Extract the (x, y) coordinate from the center of the cell holding the provided text.  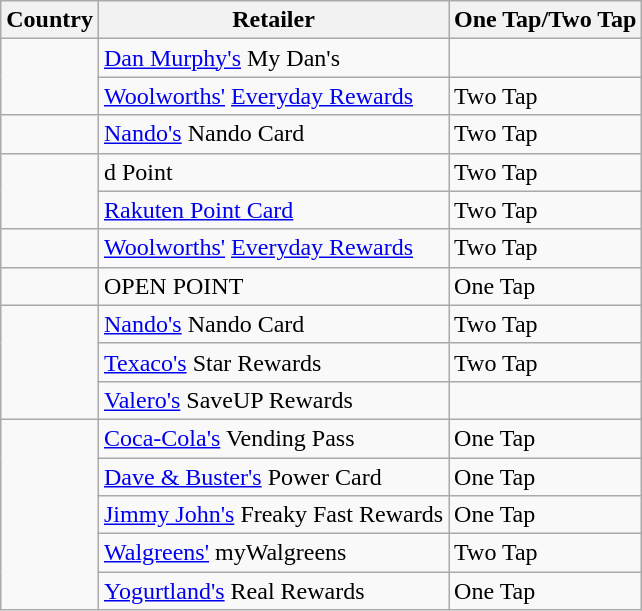
Retailer (273, 20)
Valero's SaveUP Rewards (273, 400)
Jimmy John's Freaky Fast Rewards (273, 515)
Yogurtland's Real Rewards (273, 591)
Dan Murphy's My Dan's (273, 58)
One Tap/Two Tap (546, 20)
Dave & Buster's Power Card (273, 477)
Coca-Cola's Vending Pass (273, 438)
Walgreens' myWalgreens (273, 553)
Texaco's Star Rewards (273, 362)
Country (50, 20)
Rakuten Point Card (273, 210)
OPEN POINT (273, 286)
d Point (273, 172)
